Search for the cell housing the specified text and yield its (X, Y) center coordinate. 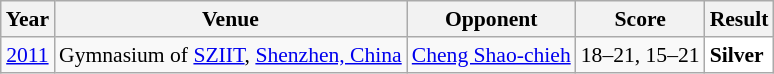
2011 (28, 55)
Silver (740, 55)
Opponent (492, 19)
Venue (230, 19)
Result (740, 19)
Year (28, 19)
Gymnasium of SZIIT, Shenzhen, China (230, 55)
Score (640, 19)
Cheng Shao-chieh (492, 55)
18–21, 15–21 (640, 55)
